Determine the (x, y) coordinate at the center of the cell enclosing the given text.  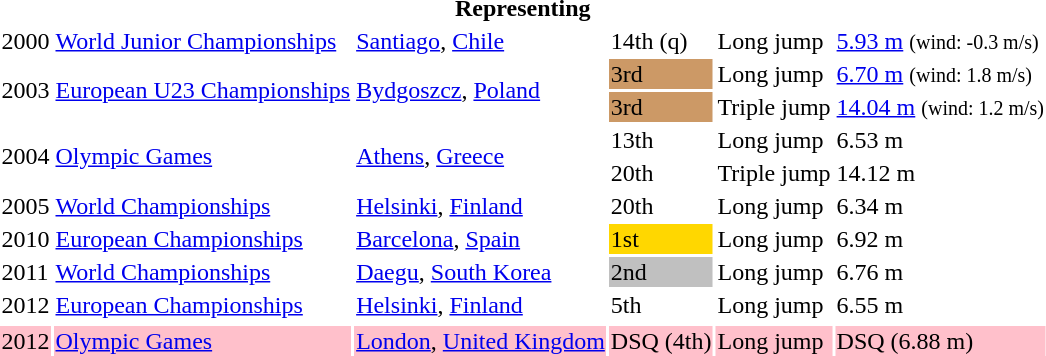
5th (661, 305)
European U23 Championships (203, 90)
2005 (26, 206)
London, United Kingdom (481, 341)
Athens, Greece (481, 156)
World Junior Championships (203, 41)
2011 (26, 272)
6.76 m (940, 272)
6.55 m (940, 305)
5.93 m (wind: -0.3 m/s) (940, 41)
6.34 m (940, 206)
DSQ (4th) (661, 341)
Santiago, Chile (481, 41)
1st (661, 239)
13th (661, 140)
6.92 m (940, 239)
14th (q) (661, 41)
2000 (26, 41)
Barcelona, Spain (481, 239)
2003 (26, 90)
Daegu, South Korea (481, 272)
2nd (661, 272)
6.53 m (940, 140)
DSQ (6.88 m) (940, 341)
2004 (26, 156)
2010 (26, 239)
14.04 m (wind: 1.2 m/s) (940, 107)
6.70 m (wind: 1.8 m/s) (940, 74)
Bydgoszcz, Poland (481, 90)
14.12 m (940, 173)
